Detect which cell encompasses the target text, then output its (X, Y) center coordinate. 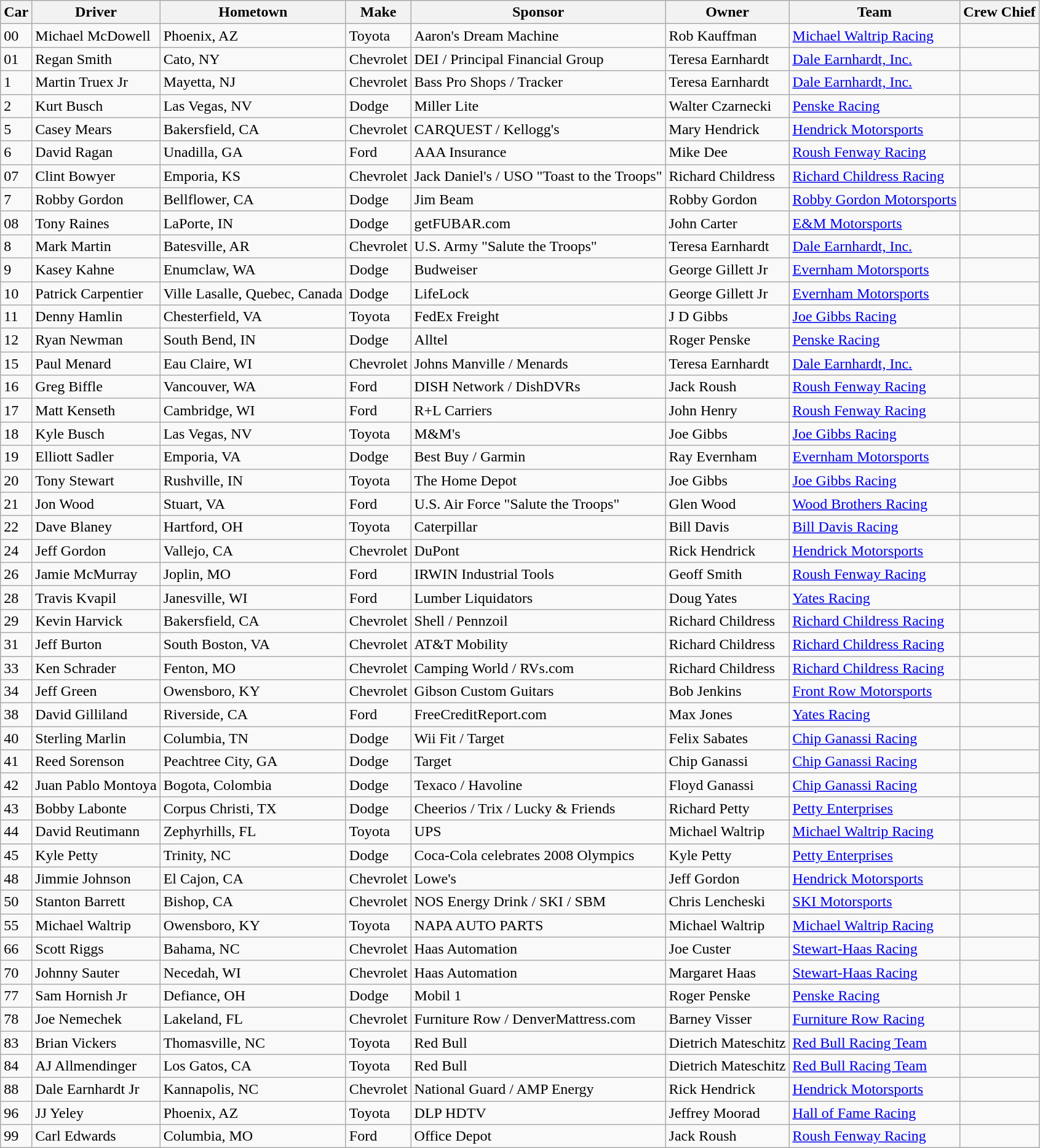
FreeCreditReport.com (538, 715)
Kyle Busch (96, 434)
78 (16, 1019)
DISH Network / DishDVRs (538, 387)
Scott Riggs (96, 949)
16 (16, 387)
Sam Hornish Jr (96, 995)
Jim Beam (538, 199)
Bill Davis Racing (875, 527)
Lowe's (538, 879)
Mary Hendrick (727, 129)
Furniture Row Racing (875, 1019)
Robby Gordon Motorsports (875, 199)
Defiance, OH (253, 995)
Jeffrey Moorad (727, 1113)
Jimmie Johnson (96, 879)
Car (16, 12)
Stanton Barrett (96, 902)
Peachtree City, GA (253, 762)
Jack Daniel's / USO "Toast to the Troops" (538, 176)
31 (16, 644)
Bill Davis (727, 527)
Budweiser (538, 269)
43 (16, 808)
Office Depot (538, 1136)
J D Gibbs (727, 317)
Vallejo, CA (253, 551)
55 (16, 925)
Eau Claire, WI (253, 364)
Hartford, OH (253, 527)
Team (875, 12)
DEI / Principal Financial Group (538, 59)
DLP HDTV (538, 1113)
JJ Yeley (96, 1113)
John Carter (727, 223)
Travis Kvapil (96, 597)
Wood Brothers Racing (875, 504)
Bogota, Colombia (253, 785)
Unadilla, GA (253, 153)
Johns Manville / Menards (538, 364)
Bobby Labonte (96, 808)
South Boston, VA (253, 644)
Richard Petty (727, 808)
IRWIN Industrial Tools (538, 574)
E&M Motorsports (875, 223)
CARQUEST / Kellogg's (538, 129)
Cambridge, WI (253, 410)
10 (16, 293)
Carl Edwards (96, 1136)
Aaron's Dream Machine (538, 36)
5 (16, 129)
Gibson Custom Guitars (538, 692)
48 (16, 879)
Target (538, 762)
Lakeland, FL (253, 1019)
Joe Custer (727, 949)
Regan Smith (96, 59)
John Henry (727, 410)
Cheerios / Trix / Lucky & Friends (538, 808)
Margaret Haas (727, 972)
Ryan Newman (96, 340)
Best Buy / Garmin (538, 457)
6 (16, 153)
Walter Czarnecki (727, 106)
Mayetta, NJ (253, 82)
00 (16, 36)
NAPA AUTO PARTS (538, 925)
Hall of Fame Racing (875, 1113)
84 (16, 1066)
Zephyrhills, FL (253, 832)
AAA Insurance (538, 153)
38 (16, 715)
Kevin Harvick (96, 621)
Necedah, WI (253, 972)
Rob Kauffman (727, 36)
Geoff Smith (727, 574)
Make (378, 12)
South Bend, IN (253, 340)
44 (16, 832)
99 (16, 1136)
Driver (96, 12)
Corpus Christi, TX (253, 808)
Martin Truex Jr (96, 82)
Texaco / Havoline (538, 785)
LifeLock (538, 293)
Front Row Motorsports (875, 692)
Columbia, TN (253, 738)
AT&T Mobility (538, 644)
Dale Earnhardt Jr (96, 1090)
26 (16, 574)
Glen Wood (727, 504)
77 (16, 995)
41 (16, 762)
Riverside, CA (253, 715)
Fenton, MO (253, 668)
Coca-Cola celebrates 2008 Olympics (538, 855)
Los Gatos, CA (253, 1066)
Jon Wood (96, 504)
07 (16, 176)
Joe Nemechek (96, 1019)
Wii Fit / Target (538, 738)
Patrick Carpentier (96, 293)
Matt Kenseth (96, 410)
LaPorte, IN (253, 223)
Tony Stewart (96, 480)
Emporia, KS (253, 176)
15 (16, 364)
Reed Sorenson (96, 762)
UPS (538, 832)
Chesterfield, VA (253, 317)
Mark Martin (96, 246)
22 (16, 527)
Mike Dee (727, 153)
1 (16, 82)
Furniture Row / DenverMattress.com (538, 1019)
Paul Menard (96, 364)
NOS Energy Drink / SKI / SBM (538, 902)
Tony Raines (96, 223)
Bishop, CA (253, 902)
Batesville, AR (253, 246)
Ray Evernham (727, 457)
Bahama, NC (253, 949)
Miller Lite (538, 106)
R+L Carriers (538, 410)
Greg Biffle (96, 387)
Felix Sabates (727, 738)
Elliott Sadler (96, 457)
David Reutimann (96, 832)
Lumber Liquidators (538, 597)
Enumclaw, WA (253, 269)
Janesville, WI (253, 597)
Sponsor (538, 12)
Kasey Kahne (96, 269)
Johnny Sauter (96, 972)
M&M's (538, 434)
Bellflower, CA (253, 199)
70 (16, 972)
18 (16, 434)
Floyd Ganassi (727, 785)
29 (16, 621)
David Gilliland (96, 715)
Brian Vickers (96, 1043)
Kannapolis, NC (253, 1090)
12 (16, 340)
08 (16, 223)
83 (16, 1043)
Owner (727, 12)
Juan Pablo Montoya (96, 785)
El Cajon, CA (253, 879)
34 (16, 692)
Mobil 1 (538, 995)
Jamie McMurray (96, 574)
Emporia, VA (253, 457)
Max Jones (727, 715)
Sterling Marlin (96, 738)
U.S. Army "Salute the Troops" (538, 246)
28 (16, 597)
FedEx Freight (538, 317)
SKI Motorsports (875, 902)
Denny Hamlin (96, 317)
Chip Ganassi (727, 762)
17 (16, 410)
Bass Pro Shops / Tracker (538, 82)
DuPont (538, 551)
Clint Bowyer (96, 176)
Barney Visser (727, 1019)
Rushville, IN (253, 480)
Hometown (253, 12)
8 (16, 246)
20 (16, 480)
33 (16, 668)
Camping World / RVs.com (538, 668)
Michael McDowell (96, 36)
Crew Chief (1000, 12)
45 (16, 855)
Caterpillar (538, 527)
Trinity, NC (253, 855)
Casey Mears (96, 129)
Alltel (538, 340)
19 (16, 457)
Bob Jenkins (727, 692)
Joplin, MO (253, 574)
Dave Blaney (96, 527)
AJ Allmendinger (96, 1066)
Jeff Burton (96, 644)
Shell / Pennzoil (538, 621)
getFUBAR.com (538, 223)
40 (16, 738)
21 (16, 504)
Doug Yates (727, 597)
National Guard / AMP Energy (538, 1090)
01 (16, 59)
Ken Schrader (96, 668)
66 (16, 949)
Vancouver, WA (253, 387)
7 (16, 199)
96 (16, 1113)
42 (16, 785)
Thomasville, NC (253, 1043)
Stuart, VA (253, 504)
Kurt Busch (96, 106)
Cato, NY (253, 59)
Columbia, MO (253, 1136)
11 (16, 317)
Chris Lencheski (727, 902)
The Home Depot (538, 480)
2 (16, 106)
Jeff Green (96, 692)
U.S. Air Force "Salute the Troops" (538, 504)
9 (16, 269)
88 (16, 1090)
24 (16, 551)
David Ragan (96, 153)
50 (16, 902)
Ville Lasalle, Quebec, Canada (253, 293)
